For the text-containing cell, return its midpoint in [x, y] coordinate format. 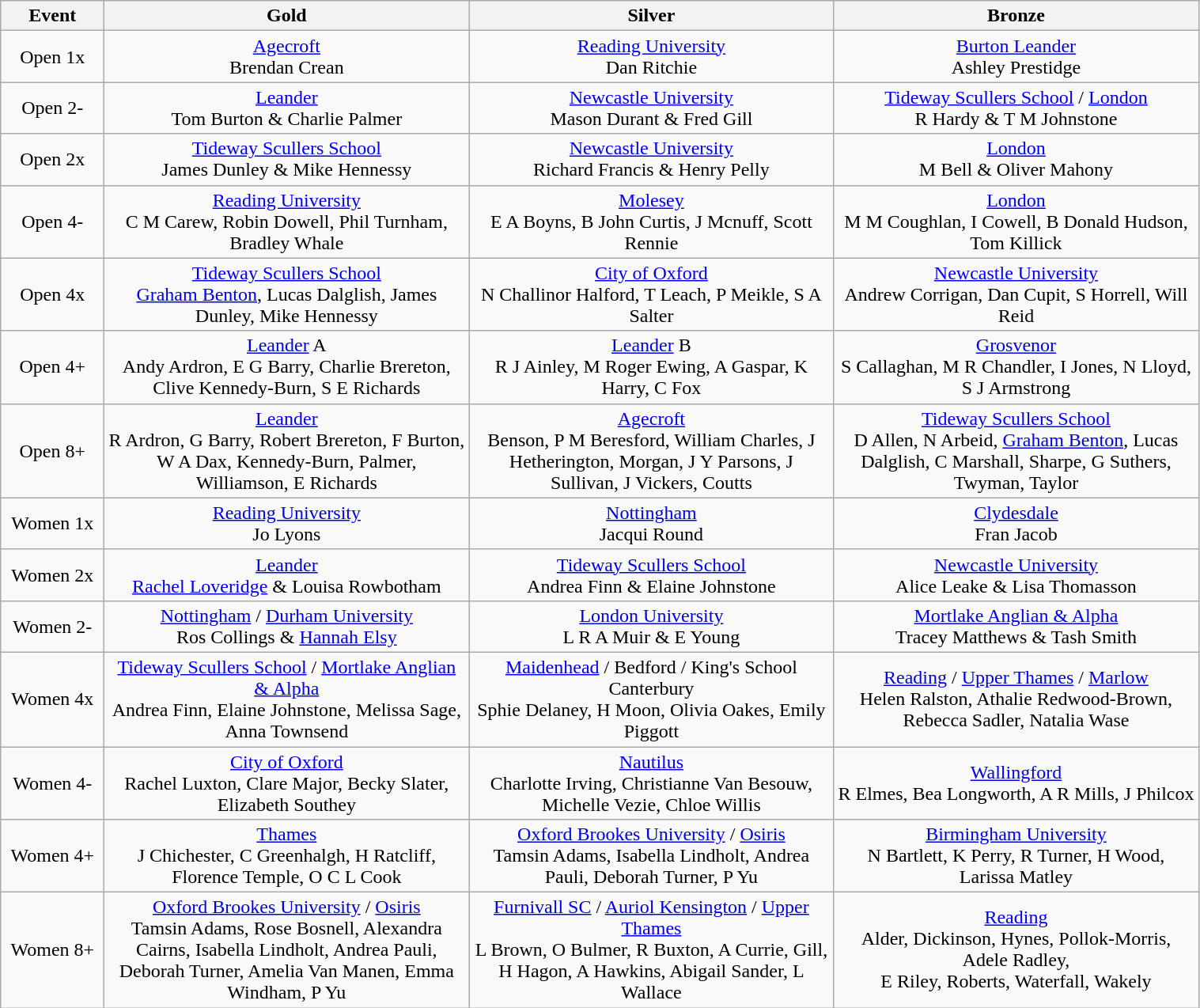
Clydesdale Fran Jacob [1016, 524]
Mortlake Anglian & Alpha Tracey Matthews & Tash Smith [1016, 627]
Women 8+ [52, 950]
Reading UniversityJo Lyons [286, 524]
Bronze [1016, 16]
Women 1x [52, 524]
Reading University Dan Ritchie [652, 57]
Reading / Upper Thames / Marlow Helen Ralston, Athalie Redwood-Brown, Rebecca Sadler, Natalia Wase [1016, 699]
Maidenhead / Bedford / King's School Canterbury Sphie Delaney, H Moon, Olivia Oakes, Emily Piggott [652, 699]
Open 8+ [52, 451]
Newcastle University Alice Leake & Lisa Thomasson [1016, 574]
Open 1x [52, 57]
Open 2x [52, 160]
Silver [652, 16]
Reading Alder, Dickinson, Hynes, Pollok-Morris, Adele Radley, E Riley, Roberts, Waterfall, Wakely [1016, 950]
Open 2- [52, 108]
Nottingham / Durham University Ros Collings & Hannah Elsy [286, 627]
Newcastle University Andrew Corrigan, Dan Cupit, S Horrell, Will Reid [1016, 294]
Furnivall SC / Auriol Kensington / Upper Thames L Brown, O Bulmer, R Buxton, A Currie, Gill, H Hagon, A Hawkins, Abigail Sander, L Wallace [652, 950]
NottinghamJacqui Round [652, 524]
Tideway Scullers School / Mortlake Anglian & Alpha Andrea Finn, Elaine Johnstone, Melissa Sage, Anna Townsend [286, 699]
Reading University C M Carew, Robin Dowell, Phil Turnham, Bradley Whale [286, 222]
Grosvenor S Callaghan, M R Chandler, I Jones, N Lloyd, S J Armstrong [1016, 367]
Open 4+ [52, 367]
Burton Leander Ashley Prestidge [1016, 57]
Women 4+ [52, 856]
Women 4- [52, 783]
Leander B R J Ainley, M Roger Ewing, A Gaspar, K Harry, C Fox [652, 367]
Tideway Scullers School / London R Hardy & T M Johnstone [1016, 108]
City of OxfordRachel Luxton, Clare Major, Becky Slater, Elizabeth Southey [286, 783]
Tideway Scullers SchoolGraham Benton, Lucas Dalglish, James Dunley, Mike Hennessy [286, 294]
Newcastle University Richard Francis & Henry Pelly [652, 160]
Open 4x [52, 294]
Agecroft Brendan Crean [286, 57]
Open 4- [52, 222]
Leander AAndy Ardron, E G Barry, Charlie Brereton, Clive Kennedy-Burn, S E Richards [286, 367]
Newcastle University Mason Durant & Fred Gill [652, 108]
City of Oxford N Challinor Halford, T Leach, P Meikle, S A Salter [652, 294]
Leander Rachel Loveridge & Louisa Rowbotham [286, 574]
Leander Tom Burton & Charlie Palmer [286, 108]
Tideway Scullers School D Allen, N Arbeid, Graham Benton, Lucas Dalglish, C Marshall, Sharpe, G Suthers, Twyman, Taylor [1016, 451]
NautilusCharlotte Irving, Christianne Van Besouw, Michelle Vezie, Chloe Willis [652, 783]
Women 2- [52, 627]
Women 4x [52, 699]
Oxford Brookes University / OsirisTamsin Adams, Isabella Lindholt, Andrea Pauli, Deborah Turner, P Yu [652, 856]
London M M Coughlan, I Cowell, B Donald Hudson, Tom Killick [1016, 222]
Wallingford R Elmes, Bea Longworth, A R Mills, J Philcox [1016, 783]
London University L R A Muir & E Young [652, 627]
Gold [286, 16]
Birmingham University N Bartlett, K Perry, R Turner, H Wood, Larissa Matley [1016, 856]
MoleseyE A Boyns, B John Curtis, J Mcnuff, Scott Rennie [652, 222]
London M Bell & Oliver Mahony [1016, 160]
ThamesJ Chichester, C Greenhalgh, H Ratcliff, Florence Temple, O C L Cook [286, 856]
Tideway Scullers SchoolAndrea Finn & Elaine Johnstone [652, 574]
Agecroft Benson, P M Beresford, William Charles, J Hetherington, Morgan, J Y Parsons, J Sullivan, J Vickers, Coutts [652, 451]
Tideway Scullers SchoolJames Dunley & Mike Hennessy [286, 160]
Leander R Ardron, G Barry, Robert Brereton, F Burton, W A Dax, Kennedy-Burn, Palmer, Williamson, E Richards [286, 451]
Event [52, 16]
Women 2x [52, 574]
